Output the (X, Y) coordinate of the center of the cell containing the given text.  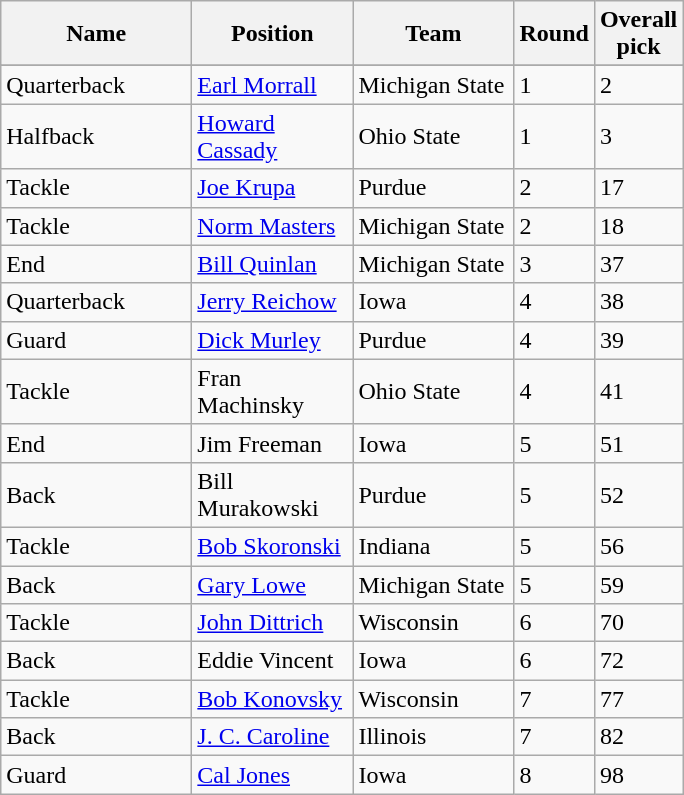
37 (638, 264)
Norm Masters (272, 226)
82 (638, 737)
Howard Cassady (272, 136)
17 (638, 188)
72 (638, 661)
Cal Jones (272, 775)
Bill Quinlan (272, 264)
52 (638, 494)
Bob Skoronski (272, 546)
Joe Krupa (272, 188)
Bob Konovsky (272, 699)
59 (638, 585)
Overall pick (638, 34)
Indiana (434, 546)
J. C. Caroline (272, 737)
Round (554, 34)
Team (434, 34)
Halfback (96, 136)
51 (638, 443)
70 (638, 623)
Eddie Vincent (272, 661)
56 (638, 546)
John Dittrich (272, 623)
8 (554, 775)
Jim Freeman (272, 443)
Illinois (434, 737)
Name (96, 34)
Bill Murakowski (272, 494)
38 (638, 302)
Earl Morrall (272, 85)
18 (638, 226)
39 (638, 340)
Gary Lowe (272, 585)
98 (638, 775)
77 (638, 699)
Dick Murley (272, 340)
Fran Machinsky (272, 392)
Jerry Reichow (272, 302)
41 (638, 392)
Position (272, 34)
